Pinpoint the cell where the given text exists, returning its (x, y) midpoint coordinate. 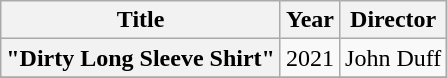
Year (310, 20)
2021 (310, 58)
Title (141, 20)
John Duff (394, 58)
Director (394, 20)
"Dirty Long Sleeve Shirt" (141, 58)
